Identify which cell holds the provided text, then report its [x, y] central coordinate. 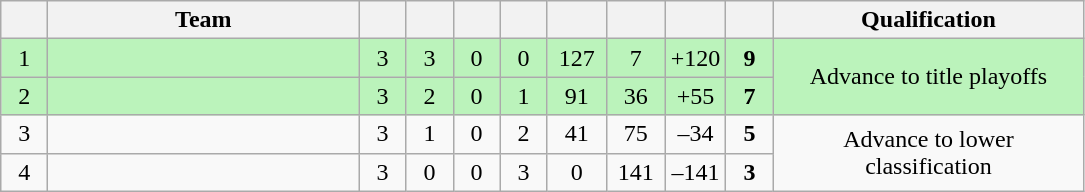
+55 [696, 96]
127 [576, 58]
36 [636, 96]
5 [750, 134]
–141 [696, 172]
–34 [696, 134]
Team [204, 20]
Qualification [928, 20]
Advance to lower classification [928, 153]
4 [24, 172]
9 [750, 58]
75 [636, 134]
Advance to title playoffs [928, 77]
+120 [696, 58]
141 [636, 172]
41 [576, 134]
91 [576, 96]
